Locate the cell with the specified text and output its [X, Y] center coordinate. 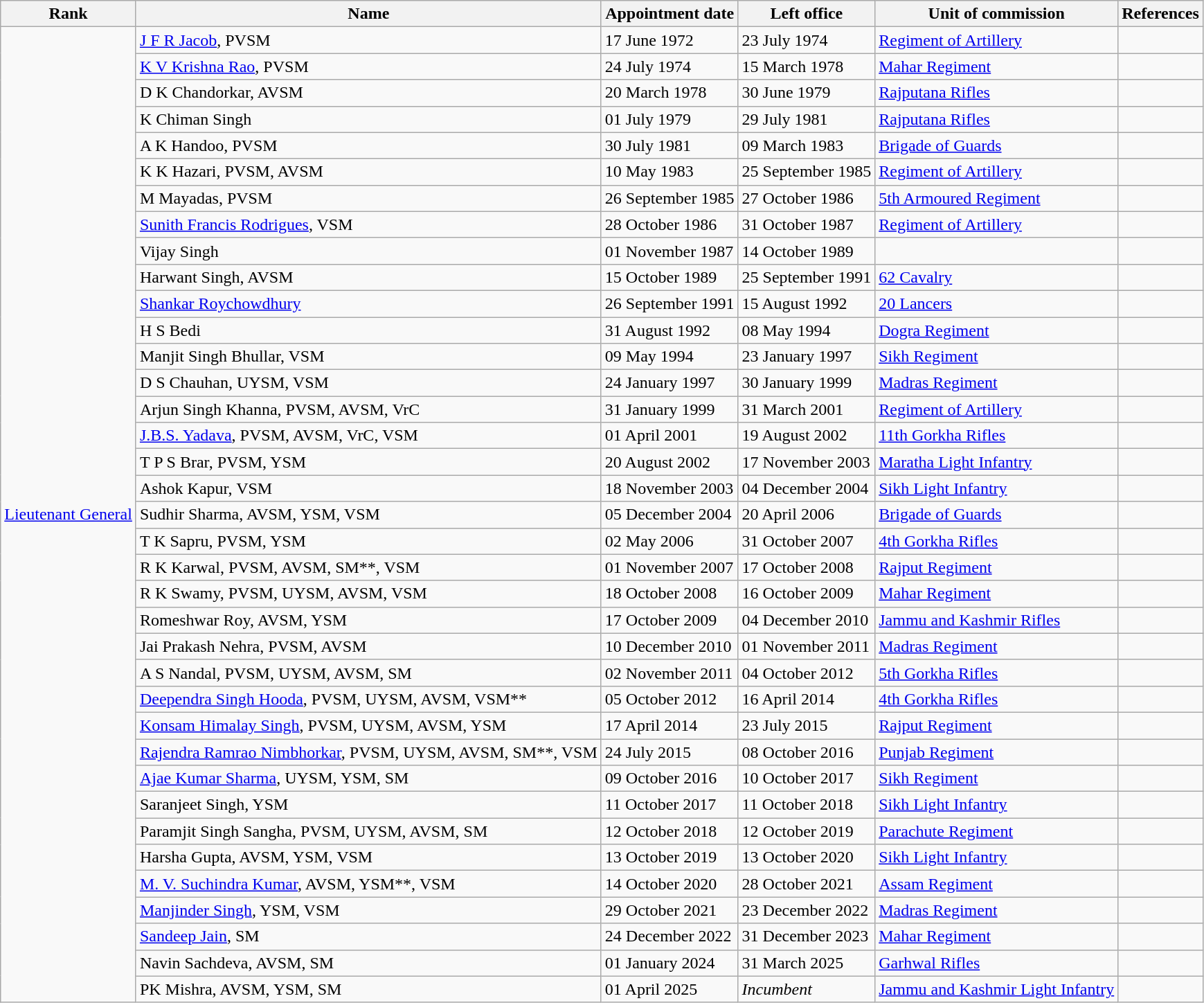
Shankar Roychowdhury [368, 303]
20 March 1978 [670, 93]
Saranjeet Singh, YSM [368, 805]
01 April 2001 [670, 436]
17 June 1972 [670, 40]
09 October 2016 [670, 779]
27 October 1986 [807, 198]
Sudhir Sharma, AVSM, YSM, VSM [368, 515]
Assam Regiment [997, 884]
17 November 2003 [807, 462]
Sandeep Jain, SM [368, 937]
01 January 2024 [670, 963]
Lieutenant General [69, 515]
Dogra Regiment [997, 330]
K Chiman Singh [368, 119]
08 May 1994 [807, 330]
11 October 2017 [670, 805]
Konsam Himalay Singh, PVSM, UYSM, AVSM, YSM [368, 725]
K K Hazari, PVSM, AVSM [368, 172]
16 October 2009 [807, 594]
J F R Jacob, PVSM [368, 40]
R K Swamy, PVSM, UYSM, AVSM, VSM [368, 594]
31 December 2023 [807, 937]
01 November 2007 [670, 567]
01 November 1987 [670, 251]
T P S Brar, PVSM, YSM [368, 462]
31 March 2025 [807, 963]
D K Chandorkar, AVSM [368, 93]
12 October 2018 [670, 831]
14 October 2020 [670, 884]
08 October 2016 [807, 752]
09 March 1983 [807, 145]
23 January 1997 [807, 357]
Harwant Singh, AVSM [368, 277]
15 March 1978 [807, 66]
T K Sapru, PVSM, YSM [368, 541]
K V Krishna Rao, PVSM [368, 66]
31 March 2001 [807, 409]
Name [368, 14]
Parachute Regiment [997, 831]
15 October 1989 [670, 277]
29 October 2021 [670, 910]
14 October 1989 [807, 251]
Paramjit Singh Sangha, PVSM, UYSM, AVSM, SM [368, 831]
17 October 2008 [807, 567]
31 October 1987 [807, 224]
01 November 2011 [807, 646]
5th Gorkha Rifles [997, 673]
Unit of commission [997, 14]
Navin Sachdeva, AVSM, SM [368, 963]
31 October 2007 [807, 541]
24 January 1997 [670, 383]
29 July 1981 [807, 119]
Jammu and Kashmir Rifles [997, 620]
Incumbent [807, 989]
18 October 2008 [670, 594]
13 October 2019 [670, 858]
References [1160, 14]
20 April 2006 [807, 515]
30 June 1979 [807, 93]
Jammu and Kashmir Light Infantry [997, 989]
A S Nandal, PVSM, UYSM, AVSM, SM [368, 673]
15 August 1992 [807, 303]
01 April 2025 [670, 989]
11 October 2018 [807, 805]
Harsha Gupta, AVSM, YSM, VSM [368, 858]
28 October 1986 [670, 224]
24 July 2015 [670, 752]
04 December 2010 [807, 620]
01 July 1979 [670, 119]
26 September 1985 [670, 198]
Punjab Regiment [997, 752]
26 September 1991 [670, 303]
Romeshwar Roy, AVSM, YSM [368, 620]
Manjit Singh Bhullar, VSM [368, 357]
Maratha Light Infantry [997, 462]
23 December 2022 [807, 910]
18 November 2003 [670, 488]
25 September 1985 [807, 172]
Appointment date [670, 14]
13 October 2020 [807, 858]
10 October 2017 [807, 779]
31 January 1999 [670, 409]
19 August 2002 [807, 436]
12 October 2019 [807, 831]
J.B.S. Yadava, PVSM, AVSM, VrC, VSM [368, 436]
20 Lancers [997, 303]
Jai Prakash Nehra, PVSM, AVSM [368, 646]
05 October 2012 [670, 699]
24 December 2022 [670, 937]
R K Karwal, PVSM, AVSM, SM**, VSM [368, 567]
02 May 2006 [670, 541]
24 July 1974 [670, 66]
Ashok Kapur, VSM [368, 488]
04 October 2012 [807, 673]
M. V. Suchindra Kumar, AVSM, YSM**, VSM [368, 884]
23 July 1974 [807, 40]
25 September 1991 [807, 277]
10 May 1983 [670, 172]
Sunith Francis Rodrigues, VSM [368, 224]
H S Bedi [368, 330]
Rajendra Ramrao Nimbhorkar, PVSM, UYSM, AVSM, SM**, VSM [368, 752]
Arjun Singh Khanna, PVSM, AVSM, VrC [368, 409]
PK Mishra, AVSM, YSM, SM [368, 989]
A K Handoo, PVSM [368, 145]
Garhwal Rifles [997, 963]
11th Gorkha Rifles [997, 436]
M Mayadas, PVSM [368, 198]
D S Chauhan, UYSM, VSM [368, 383]
62 Cavalry [997, 277]
30 July 1981 [670, 145]
20 August 2002 [670, 462]
31 August 1992 [670, 330]
Left office [807, 14]
04 December 2004 [807, 488]
Rank [69, 14]
02 November 2011 [670, 673]
23 July 2015 [807, 725]
16 April 2014 [807, 699]
30 January 1999 [807, 383]
09 May 1994 [670, 357]
Manjinder Singh, YSM, VSM [368, 910]
28 October 2021 [807, 884]
10 December 2010 [670, 646]
Vijay Singh [368, 251]
17 April 2014 [670, 725]
Ajae Kumar Sharma, UYSM, YSM, SM [368, 779]
05 December 2004 [670, 515]
5th Armoured Regiment [997, 198]
Deependra Singh Hooda, PVSM, UYSM, AVSM, VSM** [368, 699]
17 October 2009 [670, 620]
